Scan for the cell matching the given text and deliver its [x, y] coordinate at center. 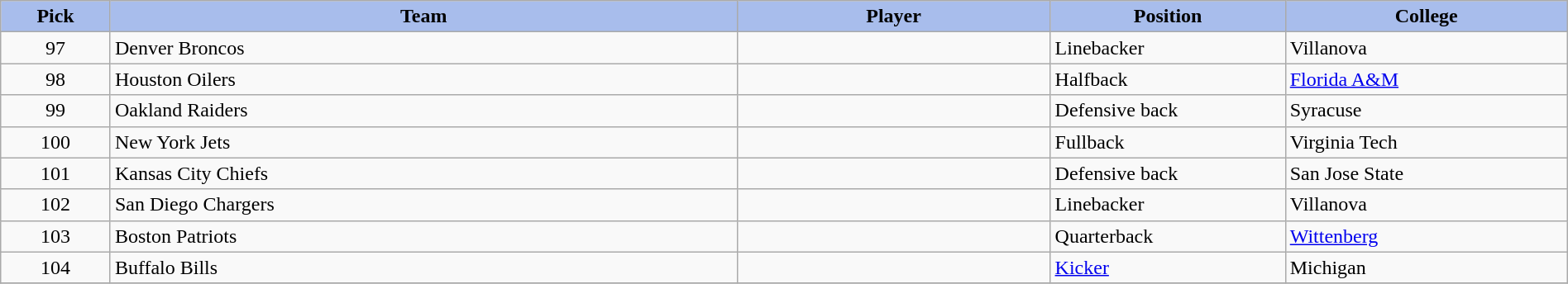
Team [423, 17]
Boston Patriots [423, 236]
101 [56, 173]
San Jose State [1426, 173]
100 [56, 142]
97 [56, 48]
Houston Oilers [423, 79]
104 [56, 267]
103 [56, 236]
Quarterback [1168, 236]
99 [56, 111]
Virginia Tech [1426, 142]
Buffalo Bills [423, 267]
Halfback [1168, 79]
Wittenberg [1426, 236]
Pick [56, 17]
Denver Broncos [423, 48]
Michigan [1426, 267]
Position [1168, 17]
102 [56, 205]
Syracuse [1426, 111]
Player [893, 17]
Oakland Raiders [423, 111]
College [1426, 17]
Fullback [1168, 142]
Kicker [1168, 267]
New York Jets [423, 142]
98 [56, 79]
Kansas City Chiefs [423, 173]
San Diego Chargers [423, 205]
Florida A&M [1426, 79]
